Search for the cell housing the specified text and yield its [x, y] center coordinate. 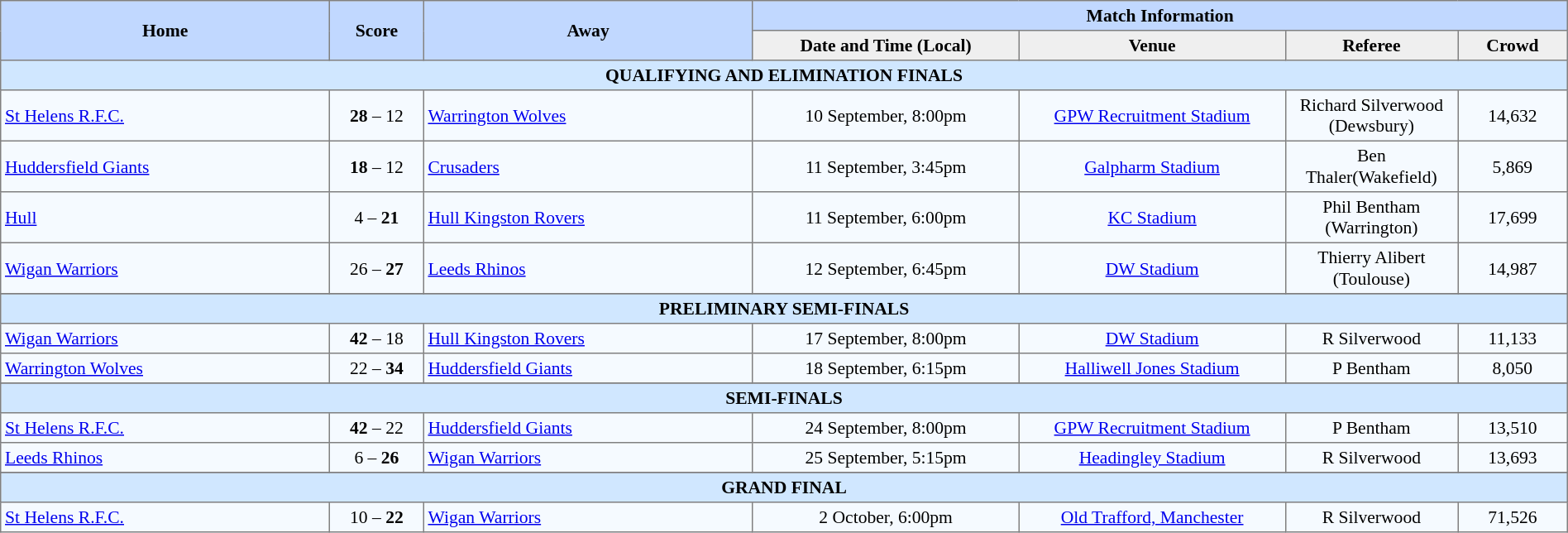
13,510 [1513, 428]
14,987 [1513, 268]
Halliwell Jones Stadium [1152, 368]
6 – 26 [377, 458]
18 September, 6:15pm [886, 368]
10 – 22 [377, 517]
SEMI-FINALS [784, 398]
Venue [1152, 46]
Hull [165, 218]
11 September, 3:45pm [886, 166]
28 – 12 [377, 116]
QUALIFYING AND ELIMINATION FINALS [784, 75]
17 September, 8:00pm [886, 339]
25 September, 5:15pm [886, 458]
Headingley Stadium [1152, 458]
Home [165, 31]
14,632 [1513, 116]
Date and Time (Local) [886, 46]
5,869 [1513, 166]
GRAND FINAL [784, 487]
PRELIMINARY SEMI-FINALS [784, 309]
4 – 21 [377, 218]
11,133 [1513, 339]
13,693 [1513, 458]
26 – 27 [377, 268]
Crowd [1513, 46]
Ben Thaler(Wakefield) [1371, 166]
24 September, 8:00pm [886, 428]
Thierry Alibert (Toulouse) [1371, 268]
18 – 12 [377, 166]
42 – 18 [377, 339]
12 September, 6:45pm [886, 268]
Old Trafford, Manchester [1152, 517]
11 September, 6:00pm [886, 218]
10 September, 8:00pm [886, 116]
71,526 [1513, 517]
17,699 [1513, 218]
Referee [1371, 46]
Galpharm Stadium [1152, 166]
22 – 34 [377, 368]
Phil Bentham (Warrington) [1371, 218]
Score [377, 31]
Crusaders [588, 166]
2 October, 6:00pm [886, 517]
8,050 [1513, 368]
Away [588, 31]
Richard Silverwood (Dewsbury) [1371, 116]
42 – 22 [377, 428]
Match Information [1159, 16]
KC Stadium [1152, 218]
